Provide the (x, y) coordinate of the cell's center where the given text is located.  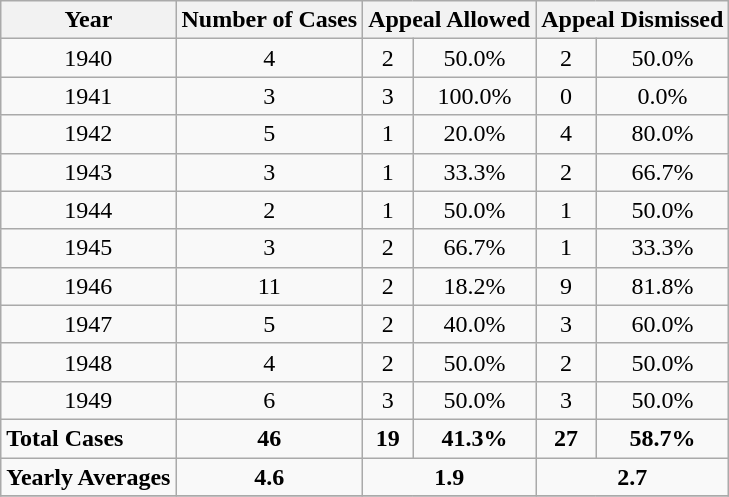
1941 (88, 96)
6 (270, 400)
40.0% (474, 324)
19 (388, 438)
100.0% (474, 96)
0.0% (662, 96)
1945 (88, 248)
41.3% (474, 438)
9 (566, 286)
2.7 (632, 477)
Year (88, 20)
1947 (88, 324)
46 (270, 438)
Yearly Averages (88, 477)
20.0% (474, 134)
1943 (88, 172)
1940 (88, 58)
Appeal Allowed (450, 20)
58.7% (662, 438)
1948 (88, 362)
80.0% (662, 134)
Number of Cases (270, 20)
1942 (88, 134)
1.9 (450, 477)
Appeal Dismissed (632, 20)
1949 (88, 400)
11 (270, 286)
60.0% (662, 324)
0 (566, 96)
1946 (88, 286)
4.6 (270, 477)
18.2% (474, 286)
81.8% (662, 286)
27 (566, 438)
1944 (88, 210)
Total Cases (88, 438)
